Return [x, y] of the center of cell containing provided text 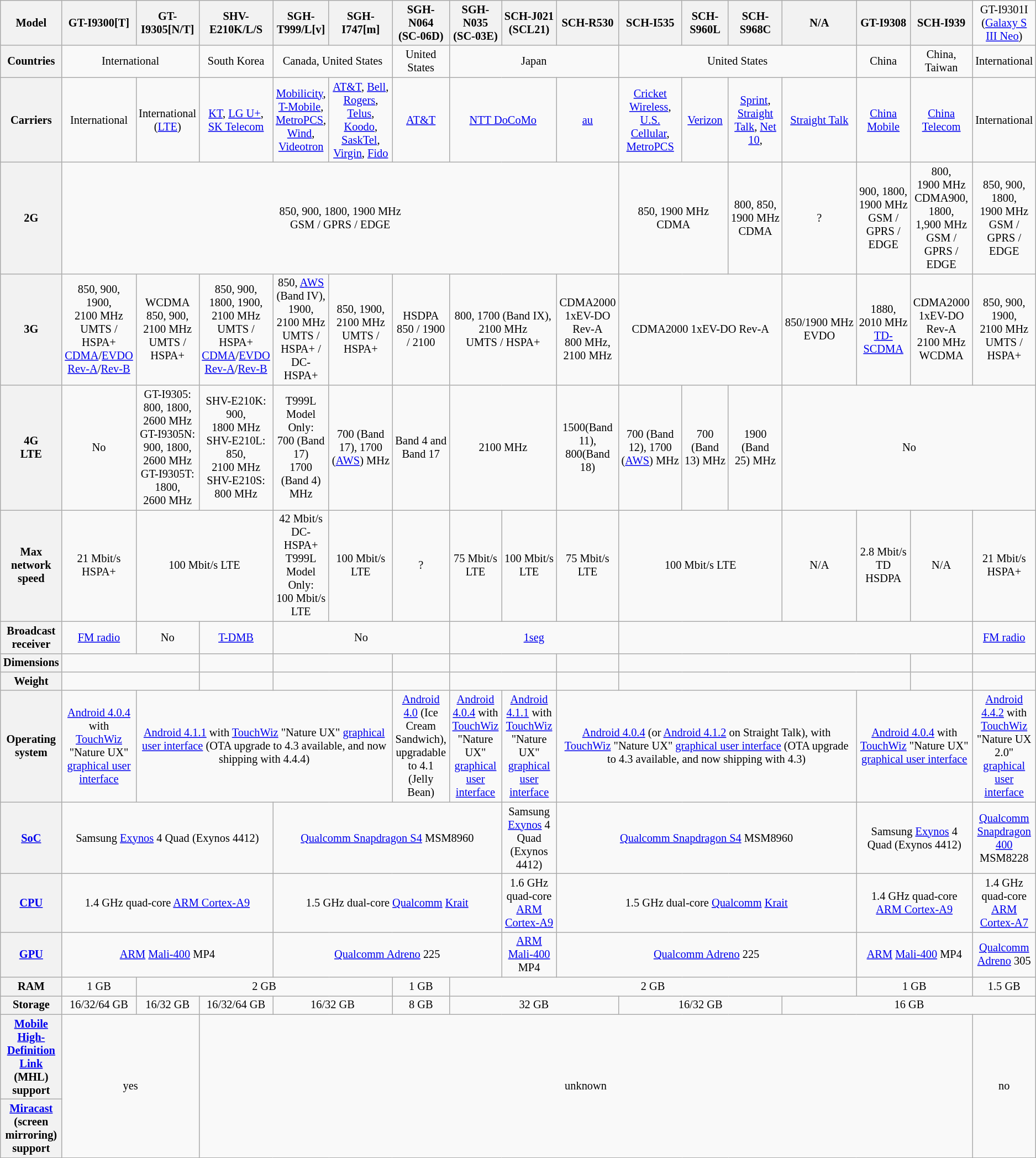
CDMA2000 1xEV-DO Rev-A800 MHz, 2100 MHz [587, 329]
T-DMB [236, 637]
Countries [31, 61]
AT&T [421, 120]
International (LTE) [167, 120]
Android 4.1.1 with TouchWiz "Nature UX" graphical user interface (OTA upgrade to 4.3 available, and now shipping with 4.4.4) [264, 746]
SCH-R530 [587, 23]
Model [31, 23]
NTT DoCoMo [503, 120]
au [587, 120]
Straight Talk [819, 120]
700 (Band 17), 1700 (AWS) MHz [360, 448]
T999L Model Only: 700 (Band 17) 1700 (Band 4) MHz [301, 448]
1500(Band 11), 800(Band 18) [587, 448]
1seg [534, 637]
2G [31, 218]
700 (Band 13) MHz [705, 448]
1.5 GB [1005, 987]
China Mobile [884, 120]
800, 850, 1900 MHzCDMA [755, 218]
WCDMA 850, 900, 2100 MHzUMTS / HSPA+ [167, 329]
GT-I9305: 800, 1800, 2600 MHzGT-I9305N: 900, 1800, 2600 MHzGT-I9305T: 1800, 2600 MHz [167, 448]
GT-I9308 [884, 23]
SCH-J021(SCL21) [529, 23]
CDMA2000 1xEV-DO Rev-A2100 MHzWCDMA [942, 329]
800, 1900 MHzCDMA900, 1800, 1,900 MHzGSM / GPRS / EDGE [942, 218]
700 (Band 12), 1700 (AWS) MHz [650, 448]
SoC [31, 838]
SHV-E210K/L/S [236, 23]
Mobile High-Definition Link (MHL) support [31, 1057]
Qualcomm Snapdragon 400 MSM8228 [1005, 838]
1900 (Band 25) MHz [755, 448]
KT, LG U+, SK Telecom [236, 120]
China [884, 61]
Canada, United States [333, 61]
4GLTE [31, 448]
1.4 GHz quad-core ARM Cortex-A7 [1005, 903]
850, 900, 1900, 2100 MHzUMTS / HSPA+ [1005, 329]
Operatingsystem [31, 746]
Storage [31, 1005]
CDMA2000 1xEV-DO Rev-A [701, 329]
Broadcastreceiver [31, 637]
1.6 GHz quad-core ARM Cortex-A9 [529, 903]
Qualcomm Adreno 305 [1005, 955]
Carriers [31, 120]
GT-I9305[N/T] [167, 23]
SHV-E210K: 900, 1800 MHzSHV-E210L: 850, 2100 MHzSHV-E210S: 800 MHz [236, 448]
GT-I9300[T] [99, 23]
China, Taiwan [942, 61]
Android 4.0 (Ice Cream Sandwich), upgradable to 4.1 (Jelly Bean) [421, 746]
unknown [586, 1086]
Miracast (screen mirroring) support [31, 1128]
HSDPA 850 / 1900 / 2100 [421, 329]
850, 1900 MHzCDMA [673, 218]
Android 4.1.1 with TouchWiz "Nature UX" graphical user interface [529, 746]
Cricket Wireless, U.S. Cellular, MetroPCS [650, 120]
RAM [31, 987]
Japan [534, 61]
Band 4 and Band 17 [421, 448]
850/1900 MHz EVDO [819, 329]
Dimensions [31, 663]
850, 900, 1800, 1900, 2100 MHzUMTS / HSPA+CDMA/EVDO Rev-A/Rev-B [236, 329]
SGH-N064(SC-06D) [421, 23]
32 GB [534, 1005]
SCH-I535 [650, 23]
3G [31, 329]
Android 4.4.2 with TouchWiz "Nature UX 2.0" graphical user interface [1005, 746]
1880, 2010 MHzTD-SCDMA [884, 329]
Verizon [705, 120]
SGH-N035(SC-03E) [475, 23]
16 GB [909, 1005]
850, 1900, 2100 MHzUMTS / HSPA+ [360, 329]
42 Mbit/s DC-HSPA+T999L Model Only: 100 Mbit/s LTE [301, 565]
Maxnetworkspeed [31, 565]
800, 1700 (Band IX), 2100 MHzUMTS / HSPA+ [503, 329]
900, 1800, 1900 MHzGSM / GPRS / EDGE [884, 218]
SCH-S968C [755, 23]
Mobilicity, T-Mobile, MetroPCS, Wind, Videotron [301, 120]
South Korea [236, 61]
CPU [31, 903]
SGH-T999/L[v] [301, 23]
Sprint, Straight Talk, Net 10, [755, 120]
SCH-S960L [705, 23]
no [1005, 1086]
8 GB [421, 1005]
yes [130, 1086]
GPU [31, 955]
AT&T, Bell, Rogers, Telus, Koodo, SaskTel, Virgin, Fido [360, 120]
2.8 Mbit/s TD HSDPA [884, 565]
SGH-I747[m] [360, 23]
2100 MHz [503, 448]
850, AWS (Band IV), 1900, 2100 MHzUMTS / HSPA+ / DC-HSPA+ [301, 329]
China Telecom [942, 120]
SCH-I939 [942, 23]
GT-I9301I (Galaxy S III Neo) [1005, 23]
850, 900, 1900, 2100 MHzUMTS / HSPA+CDMA/EVDO Rev-A/Rev-B [99, 329]
Weight [31, 681]
